Pinpoint the cell where the given text exists, returning its [X, Y] midpoint coordinate. 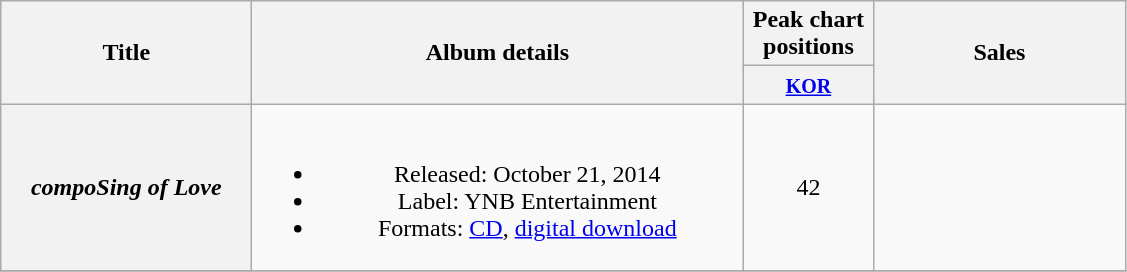
Released: October 21, 2014Label: YNB EntertainmentFormats: CD, digital download [498, 188]
Album details [498, 52]
compoSing of Love [126, 188]
Sales [1000, 52]
Title [126, 52]
42 [808, 188]
KOR [808, 85]
Peak chart positions [808, 34]
